For the text-containing cell, return its midpoint in (x, y) coordinate format. 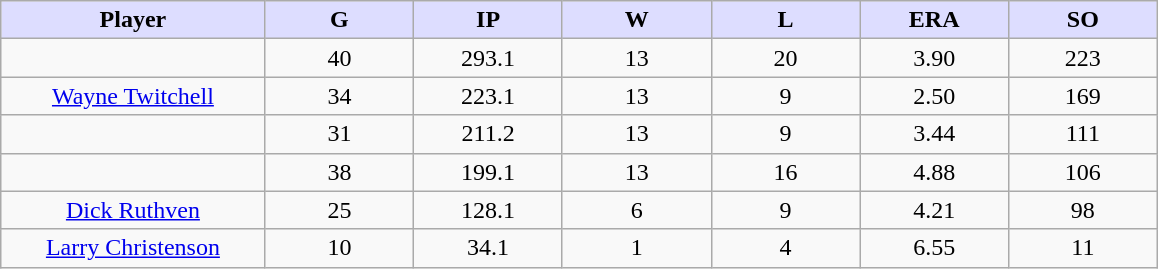
W (636, 20)
25 (340, 210)
111 (1084, 134)
34.1 (488, 248)
20 (786, 58)
211.2 (488, 134)
223.1 (488, 96)
Dick Ruthven (133, 210)
2.50 (934, 96)
1 (636, 248)
169 (1084, 96)
Player (133, 20)
4 (786, 248)
Larry Christenson (133, 248)
4.21 (934, 210)
11 (1084, 248)
128.1 (488, 210)
38 (340, 172)
3.44 (934, 134)
6 (636, 210)
40 (340, 58)
31 (340, 134)
106 (1084, 172)
34 (340, 96)
4.88 (934, 172)
16 (786, 172)
IP (488, 20)
6.55 (934, 248)
223 (1084, 58)
Wayne Twitchell (133, 96)
3.90 (934, 58)
L (786, 20)
10 (340, 248)
SO (1084, 20)
98 (1084, 210)
199.1 (488, 172)
ERA (934, 20)
293.1 (488, 58)
G (340, 20)
